Scan for the cell matching the given text and deliver its [x, y] coordinate at center. 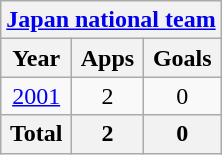
Japan national team [111, 20]
Year [36, 58]
Apps [108, 58]
Goals [182, 58]
2001 [36, 96]
Total [36, 134]
